From the cell containing the given text, extract its center point as [X, Y] coordinate. 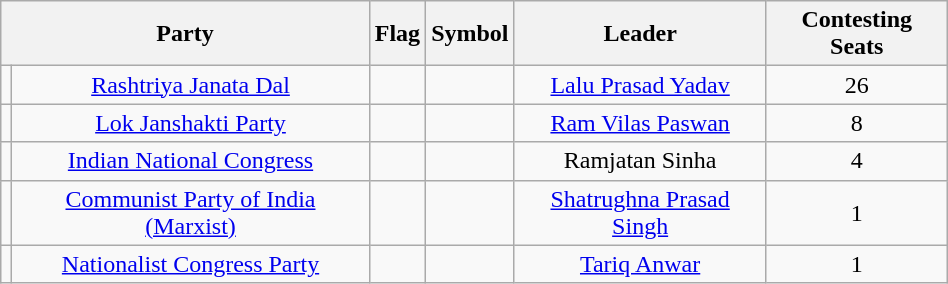
4 [856, 161]
Nationalist Congress Party [190, 264]
Shatrughna Prasad Singh [640, 212]
26 [856, 85]
Lok Janshakti Party [190, 123]
8 [856, 123]
Ramjatan Sinha [640, 161]
Symbol [470, 34]
Flag [397, 34]
Communist Party of India (Marxist) [190, 212]
Lalu Prasad Yadav [640, 85]
Rashtriya Janata Dal [190, 85]
Ram Vilas Paswan [640, 123]
Indian National Congress [190, 161]
Tariq Anwar [640, 264]
Party [185, 34]
Leader [640, 34]
Contesting Seats [856, 34]
